Return [x, y] of the center of cell containing provided text 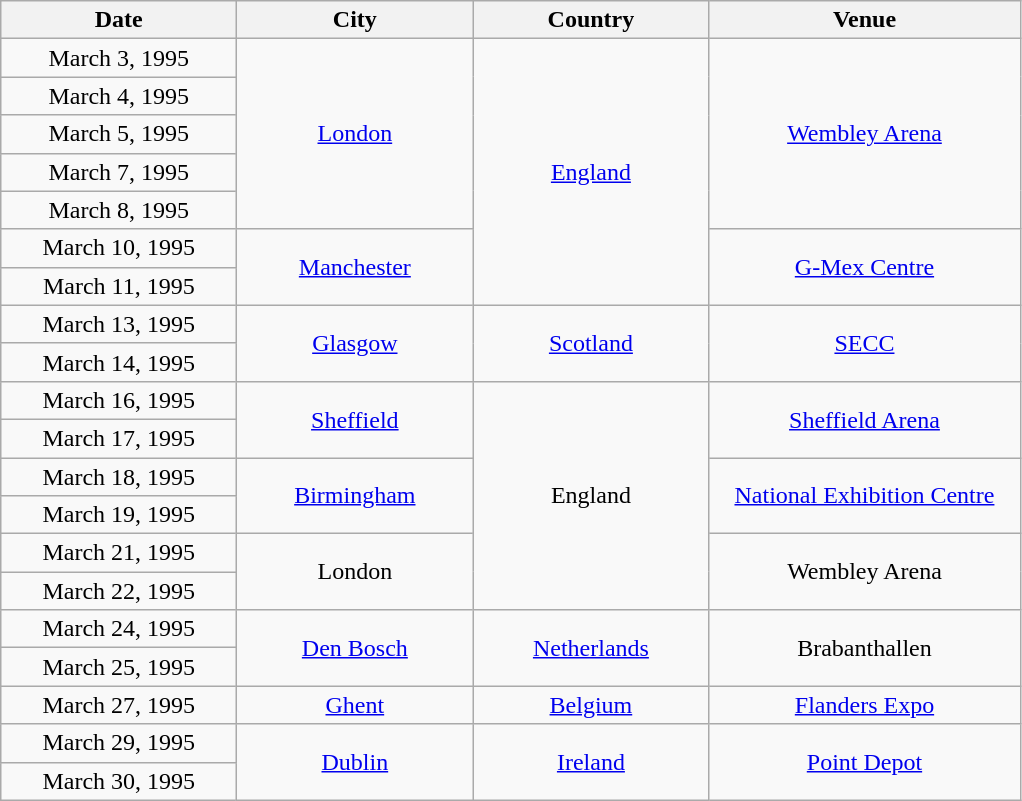
March 14, 1995 [119, 362]
Point Depot [864, 762]
Manchester [355, 267]
National Exhibition Centre [864, 496]
G-Mex Centre [864, 267]
March 17, 1995 [119, 438]
March 13, 1995 [119, 324]
Scotland [591, 343]
March 4, 1995 [119, 96]
SECC [864, 343]
Ireland [591, 762]
March 21, 1995 [119, 553]
Ghent [355, 705]
March 11, 1995 [119, 286]
March 7, 1995 [119, 172]
March 29, 1995 [119, 743]
Date [119, 20]
Country [591, 20]
March 24, 1995 [119, 629]
Den Bosch [355, 648]
March 3, 1995 [119, 58]
Brabanthallen [864, 648]
March 27, 1995 [119, 705]
March 18, 1995 [119, 477]
Netherlands [591, 648]
March 5, 1995 [119, 134]
March 16, 1995 [119, 400]
Belgium [591, 705]
March 8, 1995 [119, 210]
Glasgow [355, 343]
March 30, 1995 [119, 781]
March 22, 1995 [119, 591]
March 25, 1995 [119, 667]
Flanders Expo [864, 705]
March 10, 1995 [119, 248]
Sheffield [355, 419]
March 19, 1995 [119, 515]
Sheffield Arena [864, 419]
Dublin [355, 762]
Venue [864, 20]
City [355, 20]
Birmingham [355, 496]
